Provide the (X, Y) coordinate of the cell's center where the given text is located.  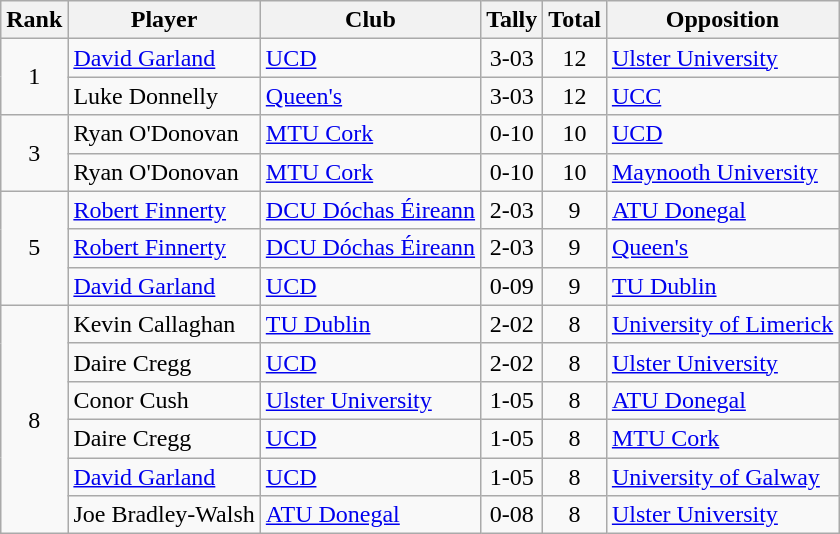
UCC (722, 96)
Player (164, 20)
Kevin Callaghan (164, 324)
5 (34, 248)
Conor Cush (164, 400)
Maynooth University (722, 172)
University of Galway (722, 477)
Tally (512, 20)
Joe Bradley-Walsh (164, 515)
0-09 (512, 286)
University of Limerick (722, 324)
3 (34, 153)
Opposition (722, 20)
0-08 (512, 515)
Total (575, 20)
1 (34, 77)
Club (370, 20)
Luke Donnelly (164, 96)
Rank (34, 20)
